Determine the [X, Y] coordinate at the center of the cell enclosing the given text.  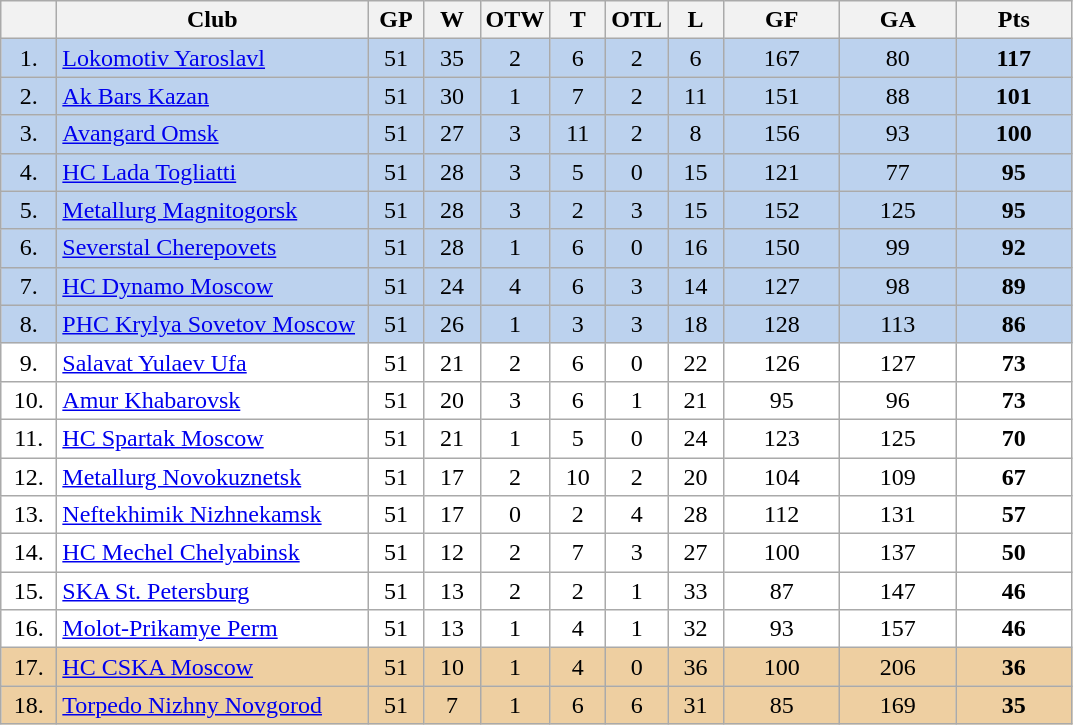
Pts [1014, 20]
128 [782, 324]
101 [1014, 96]
14. [29, 553]
31 [696, 705]
50 [1014, 553]
HC CSKA Moscow [212, 667]
113 [898, 324]
9. [29, 362]
121 [782, 172]
157 [898, 629]
32 [696, 629]
OTL [637, 20]
22 [696, 362]
15. [29, 591]
3. [29, 134]
12 [452, 553]
13. [29, 515]
7. [29, 286]
GF [782, 20]
10. [29, 400]
GP [396, 20]
92 [1014, 248]
12. [29, 477]
96 [898, 400]
151 [782, 96]
Club [212, 20]
6. [29, 248]
88 [898, 96]
HC Mechel Chelyabinsk [212, 553]
99 [898, 248]
167 [782, 58]
18. [29, 705]
Neftekhimik Nizhnekamsk [212, 515]
Lokomotiv Yaroslavl [212, 58]
123 [782, 438]
5. [29, 210]
80 [898, 58]
156 [782, 134]
14 [696, 286]
147 [898, 591]
16 [696, 248]
70 [1014, 438]
T [578, 20]
2. [29, 96]
Salavat Yulaev Ufa [212, 362]
85 [782, 705]
98 [898, 286]
117 [1014, 58]
SKA St. Petersburg [212, 591]
126 [782, 362]
137 [898, 553]
Avangard Omsk [212, 134]
W [452, 20]
8 [696, 134]
89 [1014, 286]
18 [696, 324]
67 [1014, 477]
HC Spartak Moscow [212, 438]
PHC Krylya Sovetov Moscow [212, 324]
152 [782, 210]
87 [782, 591]
131 [898, 515]
30 [452, 96]
206 [898, 667]
77 [898, 172]
Metallurg Magnitogorsk [212, 210]
86 [1014, 324]
Molot-Prikamye Perm [212, 629]
4. [29, 172]
57 [1014, 515]
Ak Bars Kazan [212, 96]
Torpedo Nizhny Novgorod [212, 705]
Severstal Cherepovets [212, 248]
11. [29, 438]
Amur Khabarovsk [212, 400]
Metallurg Novokuznetsk [212, 477]
L [696, 20]
1. [29, 58]
GA [898, 20]
8. [29, 324]
109 [898, 477]
HC Dynamo Moscow [212, 286]
112 [782, 515]
16. [29, 629]
HC Lada Togliatti [212, 172]
104 [782, 477]
26 [452, 324]
17. [29, 667]
169 [898, 705]
150 [782, 248]
OTW [515, 20]
33 [696, 591]
